Find where the given text appears and provide that cell's center as [x, y] coordinate. 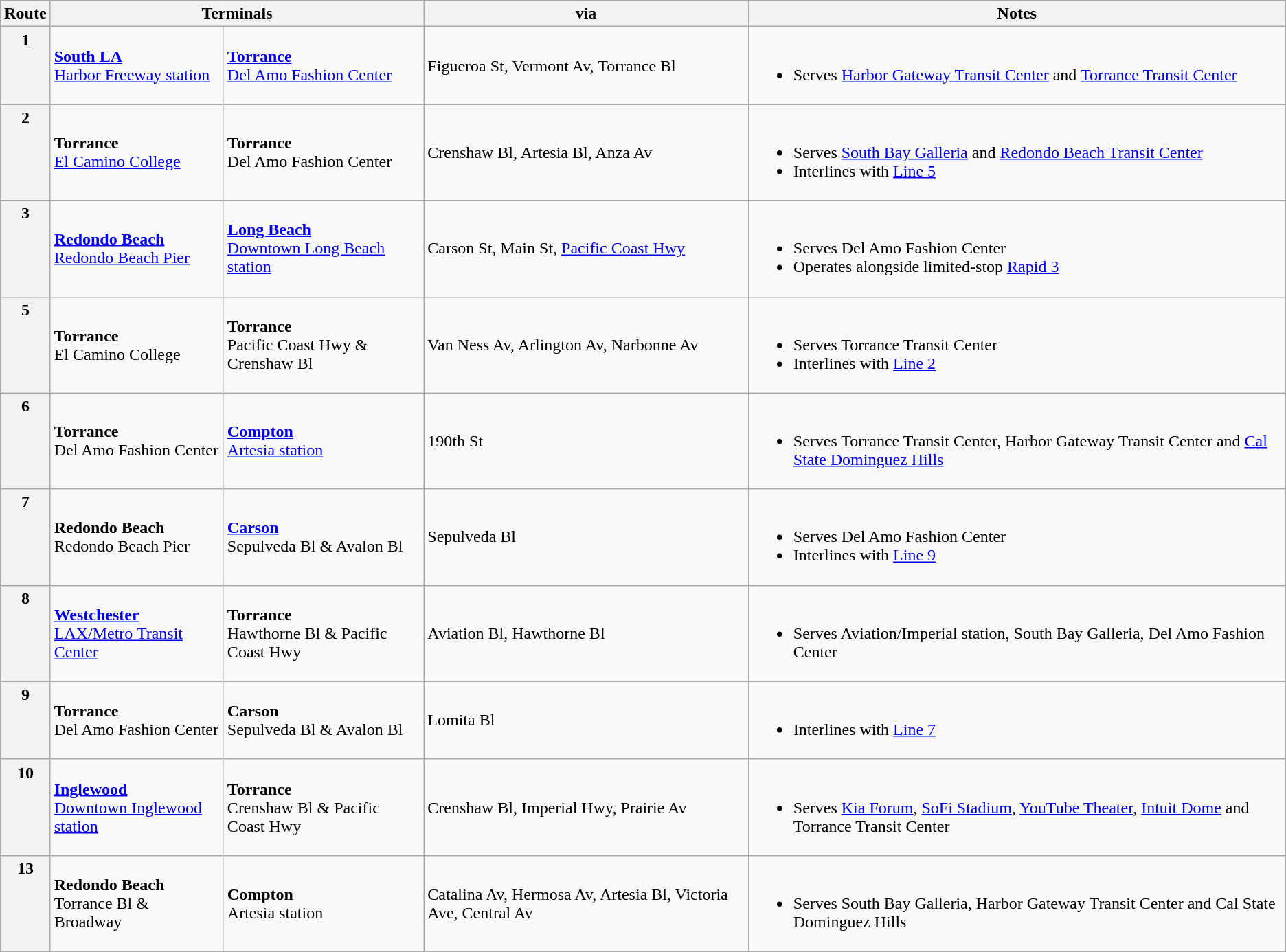
Terminals [237, 14]
Redondo BeachTorrance Bl & Broadway [137, 903]
Crenshaw Bl, Artesia Bl, Anza Av [586, 152]
Sepulveda Bl [586, 537]
South LA Harbor Freeway station [137, 66]
Catalina Av, Hermosa Av, Artesia Bl, Victoria Ave, Central Av [586, 903]
InglewoodDowntown Inglewood station [137, 807]
TorrancePacific Coast Hwy & Crenshaw Bl [323, 345]
6 [25, 441]
TorranceHawthorne Bl & Pacific Coast Hwy [323, 633]
via [586, 14]
Long BeachDowntown Long Beach station [323, 249]
5 [25, 345]
1 [25, 66]
Serves Del Amo Fashion CenterInterlines with Line 9 [1017, 537]
Serves Aviation/Imperial station, South Bay Galleria, Del Amo Fashion Center [1017, 633]
Aviation Bl, Hawthorne Bl [586, 633]
3 [25, 249]
Serves Torrance Transit Center, Harbor Gateway Transit Center and Cal State Dominguez Hills [1017, 441]
Serves Del Amo Fashion CenterOperates alongside limited-stop Rapid 3 [1017, 249]
WestchesterLAX/Metro Transit Center [137, 633]
Serves South Bay Galleria, Harbor Gateway Transit Center and Cal State Dominguez Hills [1017, 903]
Serves Kia Forum, SoFi Stadium, YouTube Theater, Intuit Dome and Torrance Transit Center [1017, 807]
8 [25, 633]
Interlines with Line 7 [1017, 720]
10 [25, 807]
Route [25, 14]
Crenshaw Bl, Imperial Hwy, Prairie Av [586, 807]
Carson St, Main St, Pacific Coast Hwy [586, 249]
TorranceCrenshaw Bl & Pacific Coast Hwy [323, 807]
Notes [1017, 14]
9 [25, 720]
Lomita Bl [586, 720]
Serves Harbor Gateway Transit Center and Torrance Transit Center [1017, 66]
7 [25, 537]
Figueroa St, Vermont Av, Torrance Bl [586, 66]
2 [25, 152]
Van Ness Av, Arlington Av, Narbonne Av [586, 345]
Serves South Bay Galleria and Redondo Beach Transit CenterInterlines with Line 5 [1017, 152]
190th St [586, 441]
Serves Torrance Transit CenterInterlines with Line 2 [1017, 345]
13 [25, 903]
